Identify which cell holds the provided text, then report its (X, Y) central coordinate. 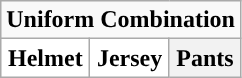
Uniform Combination (121, 20)
Helmet (46, 58)
Pants (204, 58)
Jersey (130, 58)
